Pinpoint the cell where the given text exists, returning its [X, Y] midpoint coordinate. 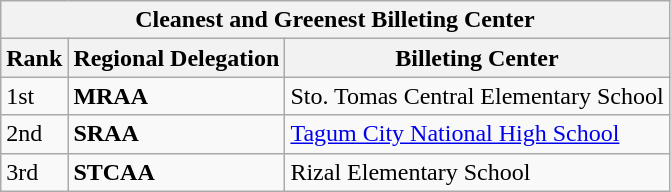
Sto. Tomas Central Elementary School [477, 96]
2nd [34, 134]
Regional Delegation [176, 58]
Rizal Elementary School [477, 172]
MRAA [176, 96]
SRAA [176, 134]
3rd [34, 172]
Billeting Center [477, 58]
Cleanest and Greenest Billeting Center [335, 20]
STCAA [176, 172]
Tagum City National High School [477, 134]
1st [34, 96]
Rank [34, 58]
